Scan for the cell matching the given text and deliver its [x, y] coordinate at center. 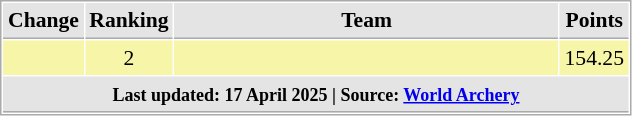
154.25 [594, 57]
Points [594, 21]
Ranking [129, 21]
2 [129, 57]
Last updated: 17 April 2025 | Source: World Archery [316, 94]
Team [367, 21]
Change [44, 21]
